Find where the given text appears and provide that cell's center as (x, y) coordinate. 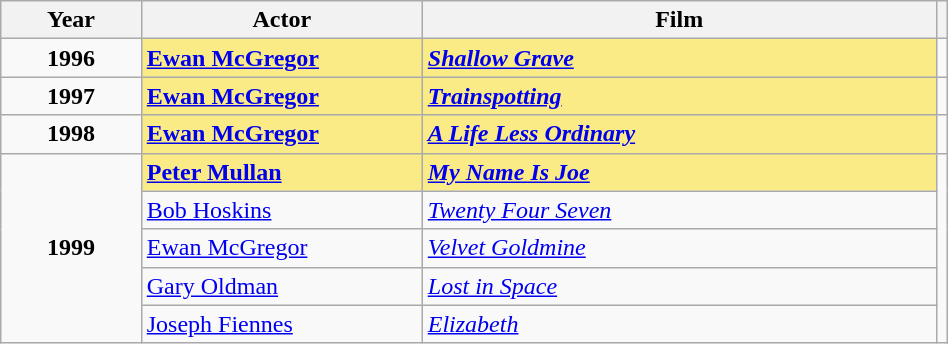
Gary Oldman (282, 286)
Joseph Fiennes (282, 324)
Year (71, 20)
1999 (71, 248)
A Life Less Ordinary (679, 134)
Lost in Space (679, 286)
Trainspotting (679, 96)
Peter Mullan (282, 172)
Actor (282, 20)
Shallow Grave (679, 58)
My Name Is Joe (679, 172)
1998 (71, 134)
Film (679, 20)
1996 (71, 58)
Twenty Four Seven (679, 210)
1997 (71, 96)
Elizabeth (679, 324)
Velvet Goldmine (679, 248)
Bob Hoskins (282, 210)
